Find where the given text appears and provide that cell's center as [x, y] coordinate. 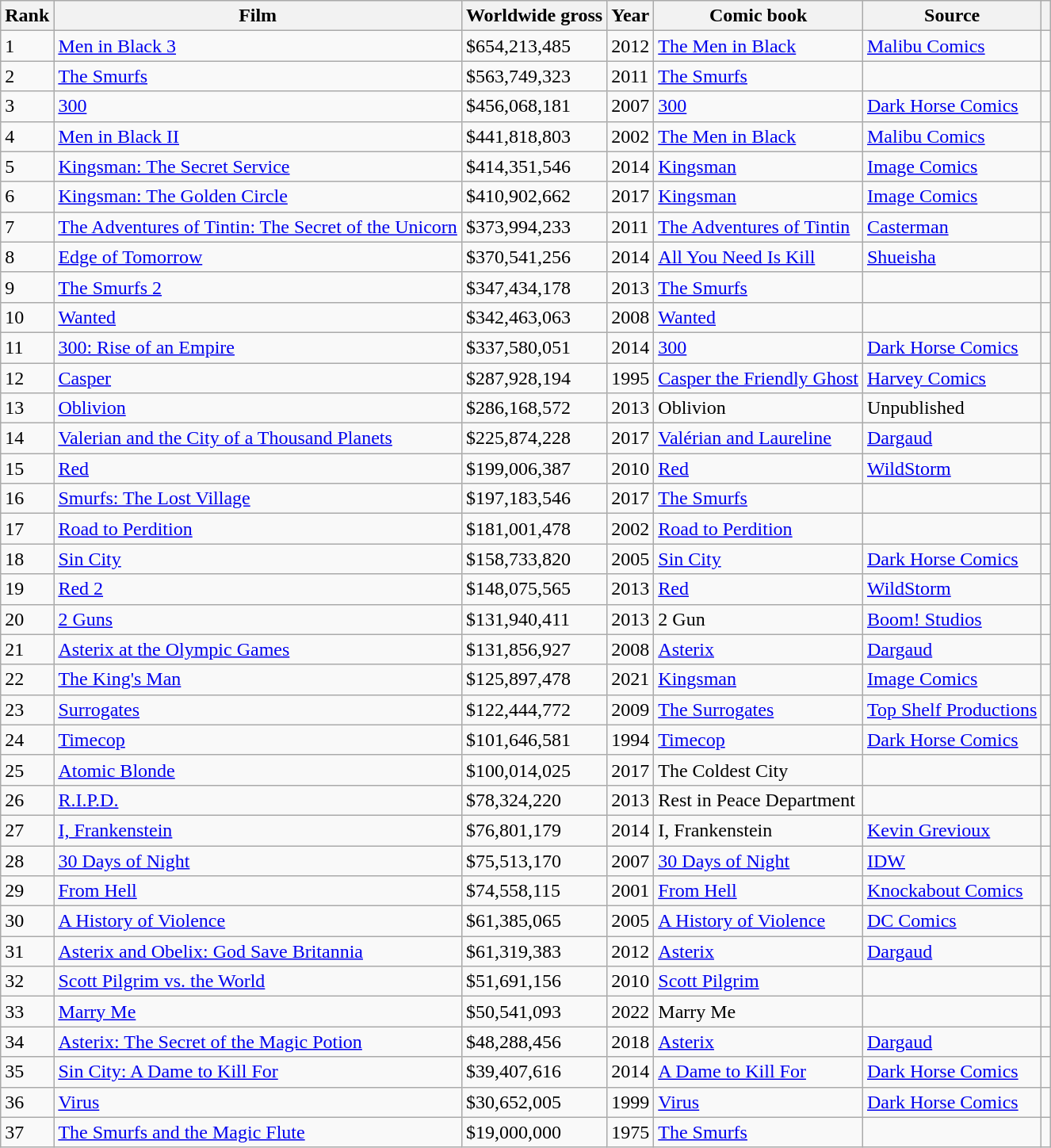
25 [27, 770]
Red 2 [258, 589]
$287,928,194 [534, 378]
Harvey Comics [951, 378]
$131,856,927 [534, 649]
1 [27, 46]
$125,897,478 [534, 679]
Kingsman: The Golden Circle [258, 197]
2022 [631, 1012]
$370,541,256 [534, 257]
18 [27, 559]
6 [27, 197]
27 [27, 830]
$61,385,065 [534, 921]
Rest in Peace Department [759, 800]
$347,434,178 [534, 287]
Casper [258, 378]
Boom! Studios [951, 619]
29 [27, 891]
1999 [631, 1102]
$654,213,485 [534, 46]
10 [27, 317]
$78,324,220 [534, 800]
1995 [631, 378]
11 [27, 347]
2 Guns [258, 619]
Worldwide gross [534, 16]
$51,691,156 [534, 982]
All You Need Is Kill [759, 257]
5 [27, 166]
3 [27, 106]
$441,818,803 [534, 136]
35 [27, 1072]
Valérian and Laureline [759, 438]
Scott Pilgrim [759, 982]
26 [27, 800]
$39,407,616 [534, 1072]
24 [27, 740]
The Smurfs and the Magic Flute [258, 1132]
Year [631, 16]
$410,902,662 [534, 197]
Atomic Blonde [258, 770]
300: Rise of an Empire [258, 347]
Men in Black II [258, 136]
30 [27, 921]
$158,733,820 [534, 559]
$122,444,772 [534, 710]
Scott Pilgrim vs. the World [258, 982]
Casper the Friendly Ghost [759, 378]
34 [27, 1042]
2018 [631, 1042]
12 [27, 378]
The Surrogates [759, 710]
$373,994,233 [534, 227]
$181,001,478 [534, 529]
20 [27, 619]
Smurfs: The Lost Village [258, 499]
Comic book [759, 16]
Source [951, 16]
Surrogates [258, 710]
28 [27, 860]
$286,168,572 [534, 408]
$563,749,323 [534, 76]
13 [27, 408]
Casterman [951, 227]
1975 [631, 1132]
Kevin Grevioux [951, 830]
1994 [631, 740]
The King's Man [258, 679]
Asterix: The Secret of the Magic Potion [258, 1042]
$48,288,456 [534, 1042]
14 [27, 438]
R.I.P.D. [258, 800]
$148,075,565 [534, 589]
37 [27, 1132]
$74,558,115 [534, 891]
The Adventures of Tintin [759, 227]
Film [258, 16]
$197,183,546 [534, 499]
DC Comics [951, 921]
16 [27, 499]
$101,646,581 [534, 740]
2021 [631, 679]
$50,541,093 [534, 1012]
$100,014,025 [534, 770]
36 [27, 1102]
2009 [631, 710]
31 [27, 951]
23 [27, 710]
$76,801,179 [534, 830]
4 [27, 136]
$19,000,000 [534, 1132]
The Coldest City [759, 770]
19 [27, 589]
32 [27, 982]
Unpublished [951, 408]
Kingsman: The Secret Service [258, 166]
Asterix and Obelix: God Save Britannia [258, 951]
$199,006,387 [534, 469]
$131,940,411 [534, 619]
33 [27, 1012]
9 [27, 287]
Rank [27, 16]
Knockabout Comics [951, 891]
$30,652,005 [534, 1102]
Shueisha [951, 257]
2 [27, 76]
IDW [951, 860]
The Smurfs 2 [258, 287]
Edge of Tomorrow [258, 257]
Top Shelf Productions [951, 710]
21 [27, 649]
Sin City: A Dame to Kill For [258, 1072]
$337,580,051 [534, 347]
$414,351,546 [534, 166]
$456,068,181 [534, 106]
The Adventures of Tintin: The Secret of the Unicorn [258, 227]
$225,874,228 [534, 438]
15 [27, 469]
$75,513,170 [534, 860]
17 [27, 529]
7 [27, 227]
8 [27, 257]
Asterix at the Olympic Games [258, 649]
Valerian and the City of a Thousand Planets [258, 438]
22 [27, 679]
2001 [631, 891]
Men in Black 3 [258, 46]
2 Gun [759, 619]
$342,463,063 [534, 317]
$61,319,383 [534, 951]
A Dame to Kill For [759, 1072]
